Detect which cell encompasses the target text, then output its (x, y) center coordinate. 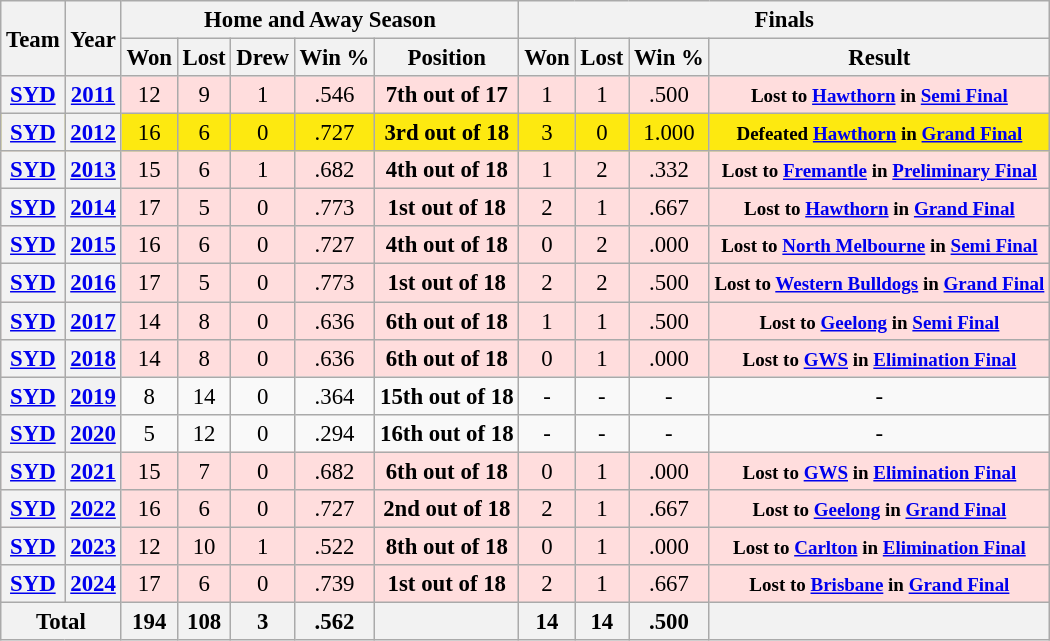
Lost to Fremantle in Preliminary Final (879, 170)
16th out of 18 (447, 433)
2016 (93, 283)
2nd out of 18 (447, 509)
.332 (669, 170)
2015 (93, 245)
Lost to Hawthorn in Grand Final (879, 208)
.522 (334, 546)
2023 (93, 546)
Year (93, 38)
Lost to Brisbane in Grand Final (879, 584)
Lost to Carlton in Elimination Final (879, 546)
3rd out of 18 (447, 133)
8th out of 18 (447, 546)
9 (204, 95)
.294 (334, 433)
Home and Away Season (320, 20)
7th out of 17 (447, 95)
2022 (93, 509)
2024 (93, 584)
Lost to Geelong in Grand Final (879, 509)
2014 (93, 208)
2019 (93, 396)
1.000 (669, 133)
194 (149, 621)
108 (204, 621)
2020 (93, 433)
Total (61, 621)
Lost to Hawthorn in Semi Final (879, 95)
2012 (93, 133)
Lost to Geelong in Semi Final (879, 321)
.562 (334, 621)
Position (447, 58)
Defeated Hawthorn in Grand Final (879, 133)
7 (204, 471)
Drew (262, 58)
.364 (334, 396)
Lost to Western Bulldogs in Grand Final (879, 283)
Lost to North Melbourne in Semi Final (879, 245)
.739 (334, 584)
2013 (93, 170)
2017 (93, 321)
Team (33, 38)
15th out of 18 (447, 396)
10 (204, 546)
2011 (93, 95)
.546 (334, 95)
Finals (784, 20)
Result (879, 58)
2018 (93, 358)
2021 (93, 471)
